Provide the (x, y) coordinate of the cell's center where the given text is located.  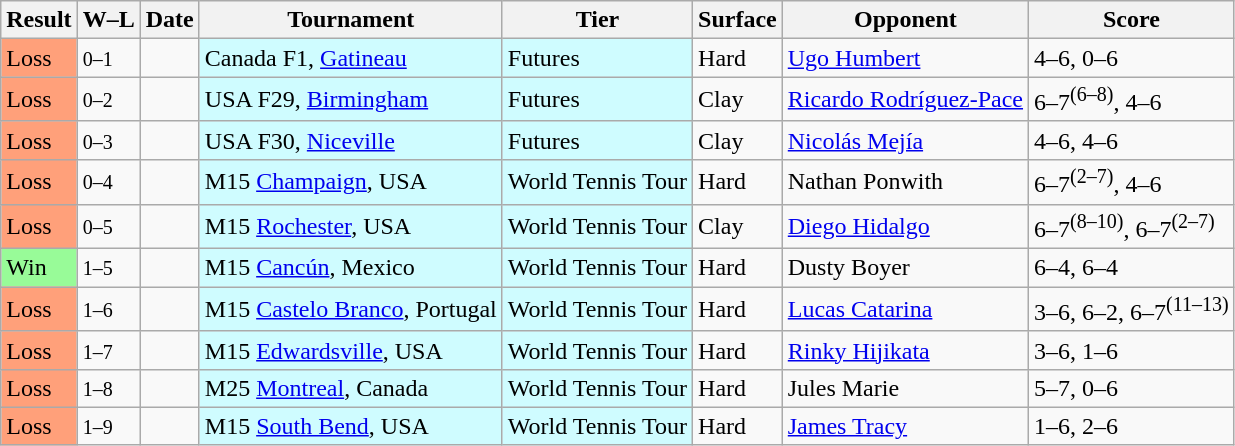
Nicolás Mejía (905, 140)
M15 South Bend, USA (350, 426)
Lucas Catarina (905, 310)
Ricardo Rodríguez-Pace (905, 100)
1–6 (108, 310)
M15 Champaign, USA (350, 182)
Diego Hidalgo (905, 226)
M15 Edwardsville, USA (350, 350)
0–3 (108, 140)
Win (39, 268)
6–7(6–8), 4–6 (1132, 100)
Rinky Hijikata (905, 350)
1–6, 2–6 (1132, 426)
0–1 (108, 58)
Dusty Boyer (905, 268)
5–7, 0–6 (1132, 388)
3–6, 1–6 (1132, 350)
Date (170, 20)
M15 Rochester, USA (350, 226)
Result (39, 20)
Nathan Ponwith (905, 182)
Surface (738, 20)
USA F29, Birmingham (350, 100)
James Tracy (905, 426)
Tier (597, 20)
Canada F1, Gatineau (350, 58)
1–5 (108, 268)
0–4 (108, 182)
M25 Montreal, Canada (350, 388)
USA F30, Niceville (350, 140)
6–4, 6–4 (1132, 268)
W–L (108, 20)
0–5 (108, 226)
1–8 (108, 388)
Tournament (350, 20)
Jules Marie (905, 388)
4–6, 4–6 (1132, 140)
6–7(2–7), 4–6 (1132, 182)
3–6, 6–2, 6–7(11–13) (1132, 310)
M15 Castelo Branco, Portugal (350, 310)
6–7(8–10), 6–7(2–7) (1132, 226)
4–6, 0–6 (1132, 58)
Ugo Humbert (905, 58)
1–7 (108, 350)
0–2 (108, 100)
1–9 (108, 426)
M15 Cancún, Mexico (350, 268)
Opponent (905, 20)
Score (1132, 20)
